Output the (X, Y) coordinate of the center of the cell containing the given text.  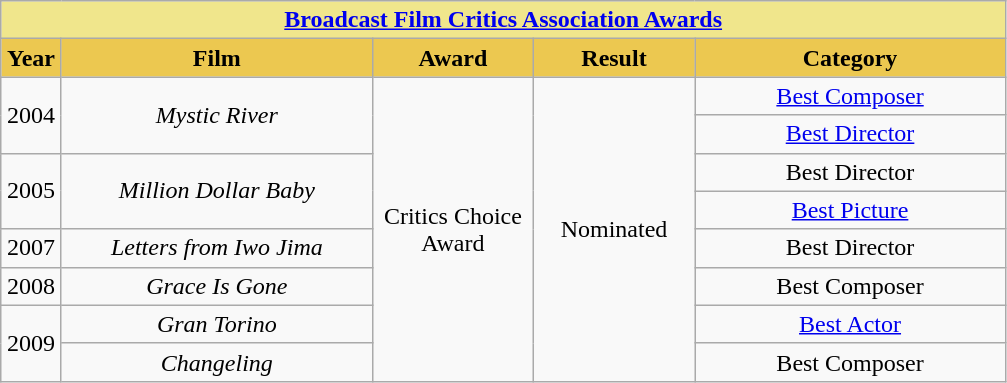
Mystic River (216, 115)
2009 (32, 343)
Best Actor (850, 324)
Broadcast Film Critics Association Awards (504, 20)
Best Picture (850, 210)
Grace Is Gone (216, 286)
Critics Choice Award (452, 229)
Result (614, 58)
Nominated (614, 229)
Award (452, 58)
Changeling (216, 362)
Film (216, 58)
Letters from Iwo Jima (216, 248)
Gran Torino (216, 324)
Category (850, 58)
Million Dollar Baby (216, 191)
2005 (32, 191)
2008 (32, 286)
Year (32, 58)
2007 (32, 248)
2004 (32, 115)
